Return [x, y] of the center of cell containing provided text 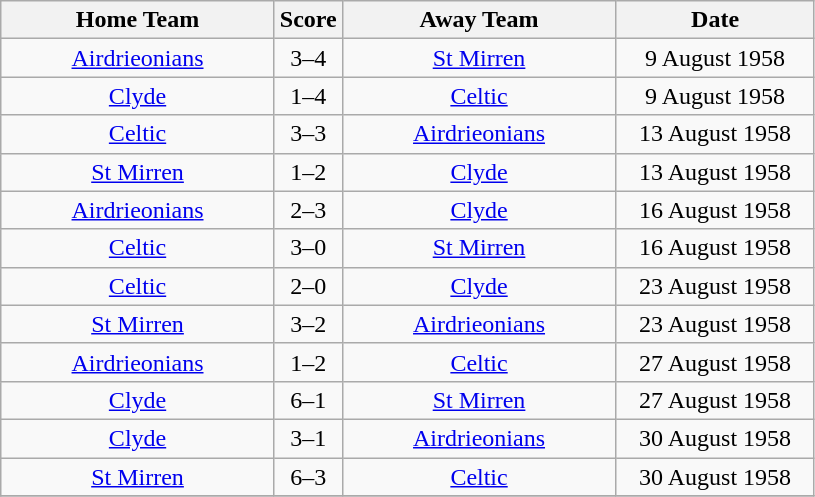
6–1 [308, 400]
3–0 [308, 248]
3–2 [308, 324]
Score [308, 20]
3–1 [308, 438]
3–4 [308, 58]
3–3 [308, 134]
Date [716, 20]
2–0 [308, 286]
6–3 [308, 477]
Home Team [138, 20]
2–3 [308, 210]
Away Team [479, 20]
1–4 [308, 96]
